Identify which cell holds the provided text, then report its (X, Y) central coordinate. 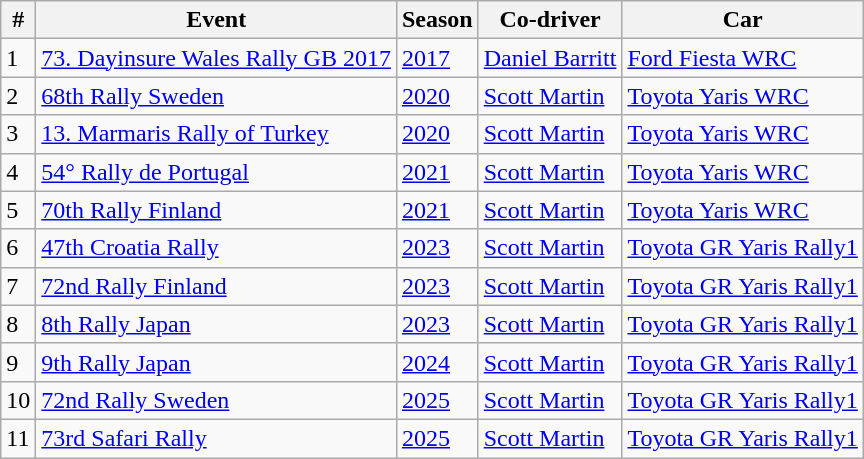
7 (18, 286)
4 (18, 172)
11 (18, 438)
Car (742, 20)
73. Dayinsure Wales Rally GB 2017 (216, 58)
2 (18, 96)
8th Rally Japan (216, 324)
Co-driver (550, 20)
72nd Rally Sweden (216, 400)
72nd Rally Finland (216, 286)
2017 (437, 58)
# (18, 20)
47th Croatia Rally (216, 248)
3 (18, 134)
5 (18, 210)
2024 (437, 362)
Ford Fiesta WRC (742, 58)
68th Rally Sweden (216, 96)
9th Rally Japan (216, 362)
6 (18, 248)
9 (18, 362)
Season (437, 20)
54° Rally de Portugal (216, 172)
1 (18, 58)
73rd Safari Rally (216, 438)
13. Marmaris Rally of Turkey (216, 134)
Daniel Barritt (550, 58)
Event (216, 20)
10 (18, 400)
8 (18, 324)
70th Rally Finland (216, 210)
